Pinpoint the cell where the given text exists, returning its (X, Y) midpoint coordinate. 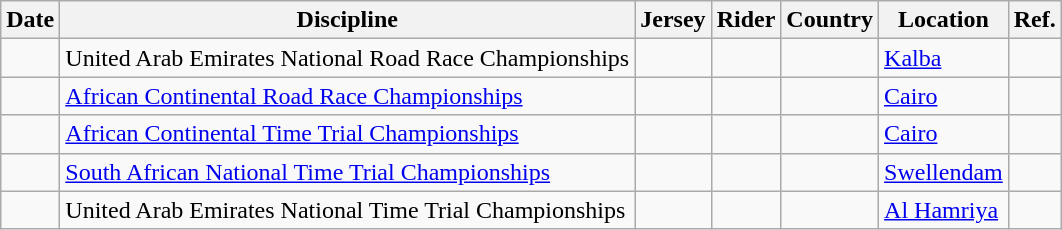
United Arab Emirates National Road Race Championships (348, 58)
Discipline (348, 20)
African Continental Road Race Championships (348, 96)
Location (944, 20)
Jersey (673, 20)
South African National Time Trial Championships (348, 172)
Ref. (1034, 20)
Kalba (944, 58)
Date (30, 20)
Al Hamriya (944, 210)
African Continental Time Trial Championships (348, 134)
United Arab Emirates National Time Trial Championships (348, 210)
Rider (746, 20)
Country (830, 20)
Swellendam (944, 172)
